Locate the cell with the specified text and output its (x, y) center coordinate. 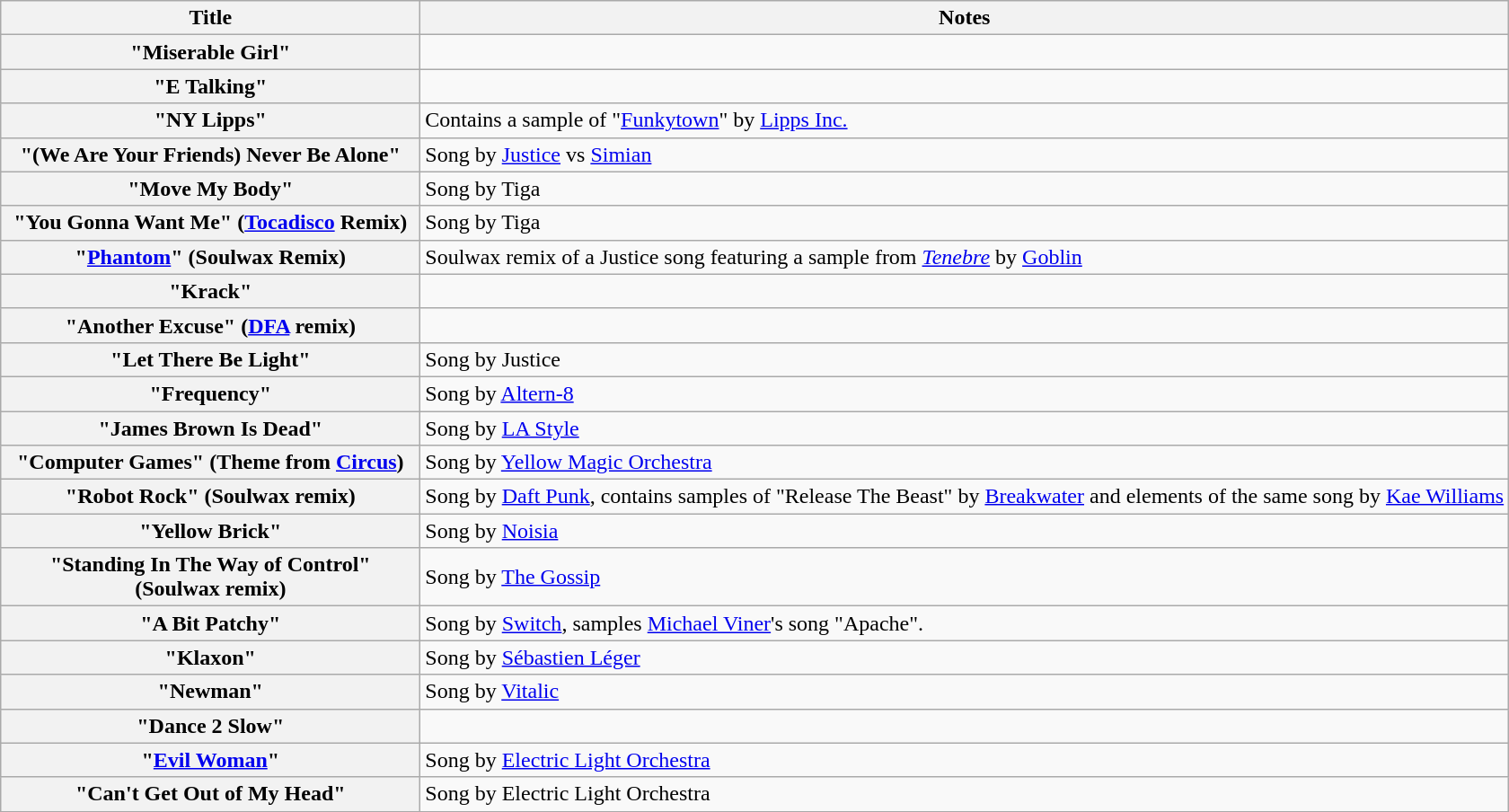
Song by Yellow Magic Orchestra (965, 463)
"You Gonna Want Me" (Tocadisco Remix) (210, 223)
Song by Daft Punk, contains samples of "Release The Beast" by Breakwater and elements of the same song by Kae Williams (965, 497)
Song by Justice vs Simian (965, 154)
"Miserable Girl" (210, 52)
"NY Lipps" (210, 120)
"Evil Woman" (210, 760)
Song by Justice (965, 359)
Song by LA Style (965, 428)
Song by Noisia (965, 531)
Notes (965, 18)
"Another Excuse" (DFA remix) (210, 325)
"Let There Be Light" (210, 359)
"A Bit Patchy" (210, 623)
"(We Are Your Friends) Never Be Alone" (210, 154)
"E Talking" (210, 86)
Song by The Gossip (965, 577)
"Newman" (210, 692)
"Move My Body" (210, 189)
Song by Switch, samples Michael Viner's song "Apache". (965, 623)
"Krack" (210, 291)
"Can't Get Out of My Head" (210, 794)
"Phantom" (Soulwax Remix) (210, 257)
Song by Altern-8 (965, 393)
"Klaxon" (210, 658)
"Computer Games" (Theme from Circus) (210, 463)
Contains a sample of "Funkytown" by Lipps Inc. (965, 120)
"Robot Rock" (Soulwax remix) (210, 497)
"James Brown Is Dead" (210, 428)
"Frequency" (210, 393)
"Standing In The Way of Control" (Soulwax remix) (210, 577)
Song by Vitalic (965, 692)
Song by Sébastien Léger (965, 658)
"Dance 2 Slow" (210, 726)
Soulwax remix of a Justice song featuring a sample from Tenebre by Goblin (965, 257)
"Yellow Brick" (210, 531)
Title (210, 18)
